For the text-containing cell, return its midpoint in [x, y] coordinate format. 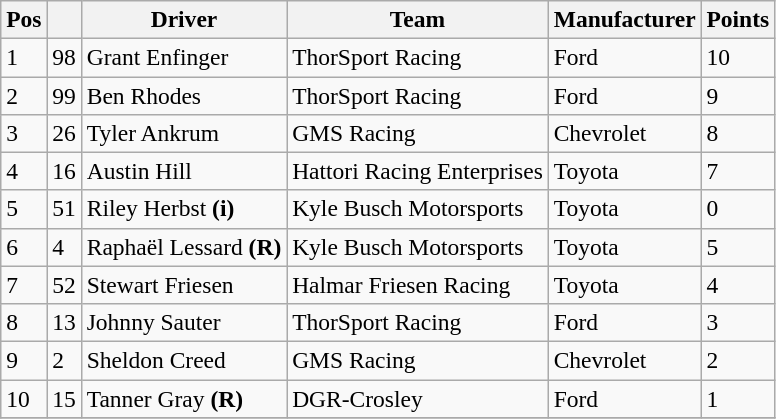
Raphaël Lessard (R) [184, 247]
Sheldon Creed [184, 360]
Ben Rhodes [184, 95]
Pos [24, 19]
26 [64, 133]
Manufacturer [624, 19]
Riley Herbst (i) [184, 209]
0 [738, 209]
52 [64, 285]
Driver [184, 19]
16 [64, 171]
51 [64, 209]
15 [64, 398]
DGR-Crosley [418, 398]
Grant Enfinger [184, 57]
Team [418, 19]
6 [24, 247]
Halmar Friesen Racing [418, 285]
Stewart Friesen [184, 285]
Austin Hill [184, 171]
13 [64, 322]
Hattori Racing Enterprises [418, 171]
98 [64, 57]
Tanner Gray (R) [184, 398]
99 [64, 95]
Tyler Ankrum [184, 133]
Johnny Sauter [184, 322]
Points [738, 19]
